From the cell containing the given text, extract its center point as [x, y] coordinate. 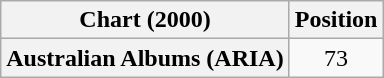
Position [336, 20]
Chart (2000) [145, 20]
73 [336, 58]
Australian Albums (ARIA) [145, 58]
